Return (x, y) of the center of cell containing provided text 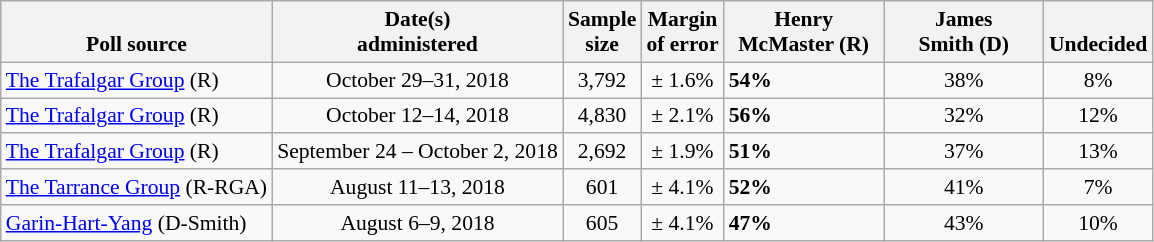
41% (964, 187)
Marginof error (682, 32)
October 12–14, 2018 (418, 116)
August 11–13, 2018 (418, 187)
± 2.1% (682, 116)
54% (804, 80)
Date(s)administered (418, 32)
43% (964, 223)
Poll source (136, 32)
13% (1098, 152)
October 29–31, 2018 (418, 80)
JamesSmith (D) (964, 32)
52% (804, 187)
32% (964, 116)
56% (804, 116)
38% (964, 80)
2,692 (602, 152)
10% (1098, 223)
Samplesize (602, 32)
± 1.9% (682, 152)
51% (804, 152)
HenryMcMaster (R) (804, 32)
601 (602, 187)
Undecided (1098, 32)
37% (964, 152)
September 24 – October 2, 2018 (418, 152)
7% (1098, 187)
Garin-Hart-Yang (D-Smith) (136, 223)
3,792 (602, 80)
605 (602, 223)
12% (1098, 116)
4,830 (602, 116)
8% (1098, 80)
± 1.6% (682, 80)
47% (804, 223)
August 6–9, 2018 (418, 223)
The Tarrance Group (R-RGA) (136, 187)
